Pinpoint the cell where the given text exists, returning its [x, y] midpoint coordinate. 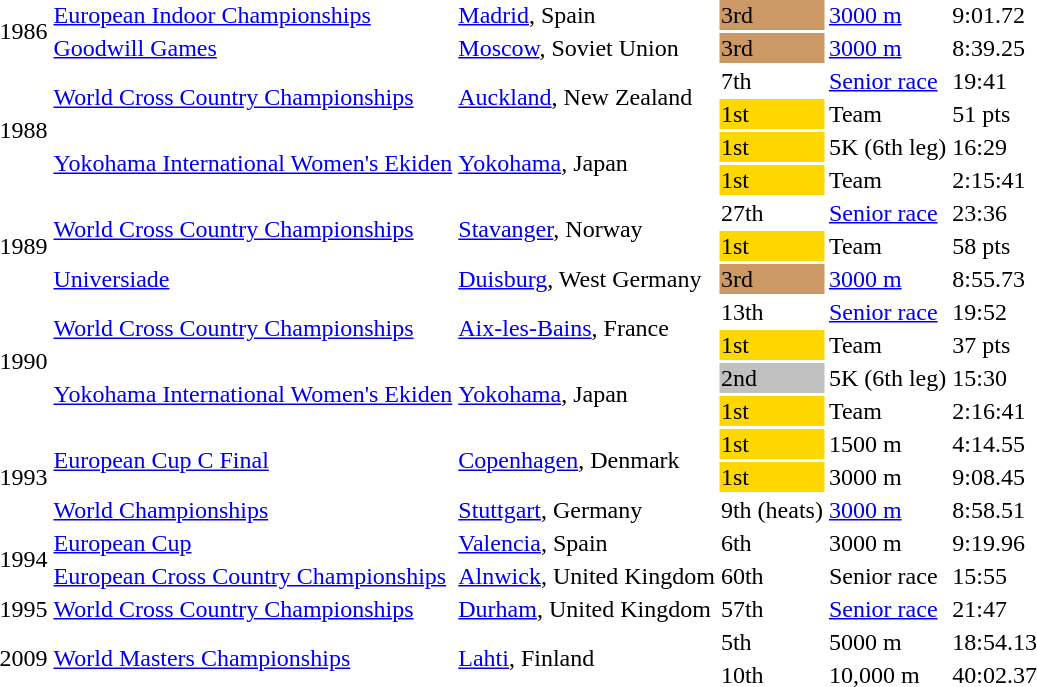
Copenhagen, Denmark [587, 460]
6th [772, 543]
60th [772, 576]
Stavanger, Norway [587, 230]
57th [772, 609]
Universiade [253, 279]
European Cross Country Championships [253, 576]
Alnwick, United Kingdom [587, 576]
5th [772, 642]
2nd [772, 378]
World Championships [253, 510]
Auckland, New Zealand [587, 98]
European Indoor Championships [253, 15]
Stuttgart, Germany [587, 510]
13th [772, 312]
Duisburg, West Germany [587, 279]
Madrid, Spain [587, 15]
European Cup C Final [253, 460]
5000 m [887, 642]
9th (heats) [772, 510]
European Cup [253, 543]
Valencia, Spain [587, 543]
Durham, United Kingdom [587, 609]
Aix-les-Bains, France [587, 328]
7th [772, 81]
1500 m [887, 444]
Goodwill Games [253, 48]
Moscow, Soviet Union [587, 48]
27th [772, 213]
